Capture the cell that displays the provided text and extract its [X, Y] central coordinate. 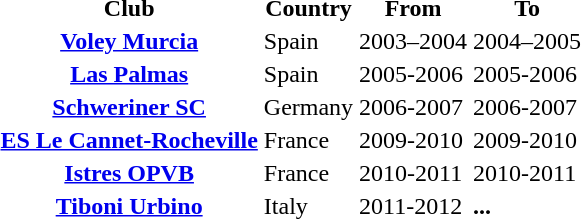
2006-2007 [414, 107]
2003–2004 [414, 41]
Germany [308, 107]
2010-2011 [414, 173]
2009-2010 [414, 140]
2005-2006 [414, 74]
